Search for the cell housing the specified text and yield its (X, Y) center coordinate. 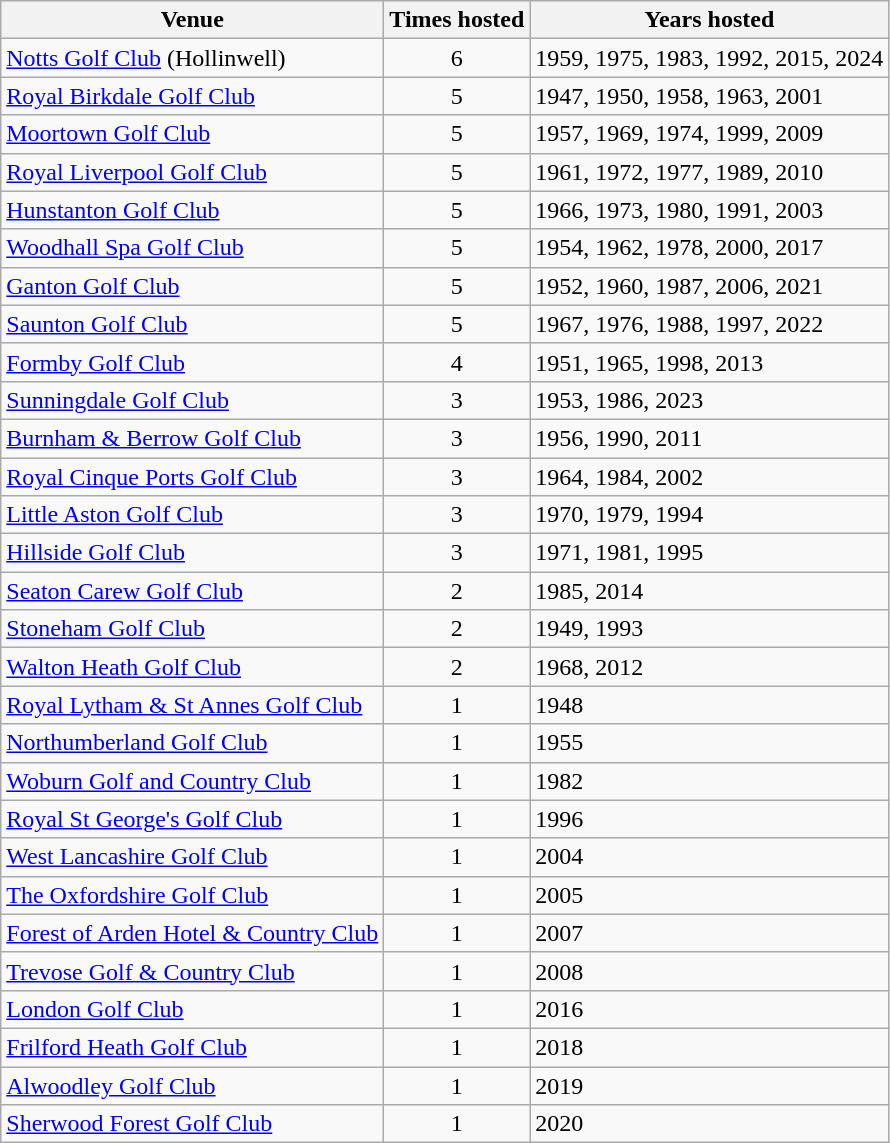
Hunstanton Golf Club (192, 210)
Little Aston Golf Club (192, 515)
1953, 1986, 2023 (710, 400)
Alwoodley Golf Club (192, 1085)
Northumberland Golf Club (192, 743)
Saunton Golf Club (192, 324)
Forest of Arden Hotel & Country Club (192, 933)
Times hosted (457, 20)
1951, 1965, 1998, 2013 (710, 362)
Sherwood Forest Golf Club (192, 1124)
Venue (192, 20)
1970, 1979, 1994 (710, 515)
2016 (710, 1009)
Formby Golf Club (192, 362)
1966, 1973, 1980, 1991, 2003 (710, 210)
2007 (710, 933)
1961, 1972, 1977, 1989, 2010 (710, 172)
2019 (710, 1085)
2008 (710, 971)
Frilford Heath Golf Club (192, 1047)
1948 (710, 705)
Royal Liverpool Golf Club (192, 172)
Notts Golf Club (Hollinwell) (192, 58)
Walton Heath Golf Club (192, 667)
Woburn Golf and Country Club (192, 781)
London Golf Club (192, 1009)
Ganton Golf Club (192, 286)
Trevose Golf & Country Club (192, 971)
1956, 1990, 2011 (710, 438)
Seaton Carew Golf Club (192, 591)
1985, 2014 (710, 591)
2020 (710, 1124)
Woodhall Spa Golf Club (192, 248)
1954, 1962, 1978, 2000, 2017 (710, 248)
1957, 1969, 1974, 1999, 2009 (710, 134)
Moortown Golf Club (192, 134)
1959, 1975, 1983, 1992, 2015, 2024 (710, 58)
Burnham & Berrow Golf Club (192, 438)
1955 (710, 743)
Years hosted (710, 20)
Royal St George's Golf Club (192, 819)
2004 (710, 857)
1982 (710, 781)
4 (457, 362)
6 (457, 58)
Hillside Golf Club (192, 553)
Royal Lytham & St Annes Golf Club (192, 705)
West Lancashire Golf Club (192, 857)
1968, 2012 (710, 667)
Royal Cinque Ports Golf Club (192, 477)
1947, 1950, 1958, 1963, 2001 (710, 96)
1949, 1993 (710, 629)
Royal Birkdale Golf Club (192, 96)
Sunningdale Golf Club (192, 400)
2005 (710, 895)
1952, 1960, 1987, 2006, 2021 (710, 286)
1967, 1976, 1988, 1997, 2022 (710, 324)
Stoneham Golf Club (192, 629)
1996 (710, 819)
1971, 1981, 1995 (710, 553)
The Oxfordshire Golf Club (192, 895)
1964, 1984, 2002 (710, 477)
2018 (710, 1047)
